Find where the given text appears and provide that cell's center as [X, Y] coordinate. 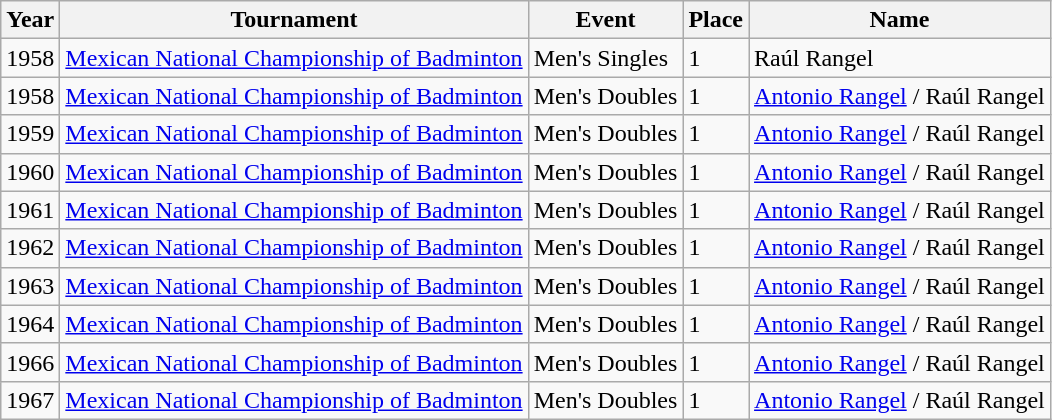
Event [606, 20]
Year [30, 20]
Raúl Rangel [900, 58]
Place [716, 20]
Name [900, 20]
1967 [30, 400]
1961 [30, 210]
1962 [30, 248]
Tournament [294, 20]
1963 [30, 286]
1959 [30, 134]
1964 [30, 324]
1966 [30, 362]
1960 [30, 172]
Men's Singles [606, 58]
